For the text-containing cell, return its midpoint in (X, Y) coordinate format. 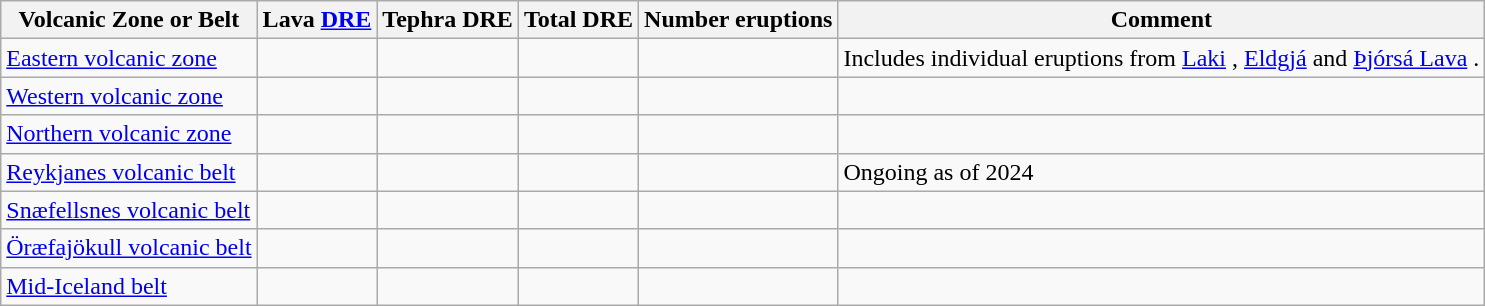
Includes individual eruptions from Laki , Eldgjá and Þjórsá Lava . (1162, 58)
Eastern volcanic zone (129, 58)
Snæfellsnes volcanic belt (129, 210)
Ongoing as of 2024 (1162, 172)
Comment (1162, 20)
Öræfajökull volcanic belt (129, 248)
Western volcanic zone (129, 96)
Mid-Iceland belt (129, 286)
Number eruptions (738, 20)
Volcanic Zone or Belt (129, 20)
Lava DRE (317, 20)
Northern volcanic zone (129, 134)
Tephra DRE (448, 20)
Total DRE (578, 20)
Reykjanes volcanic belt (129, 172)
